Detect which cell encompasses the target text, then output its (X, Y) center coordinate. 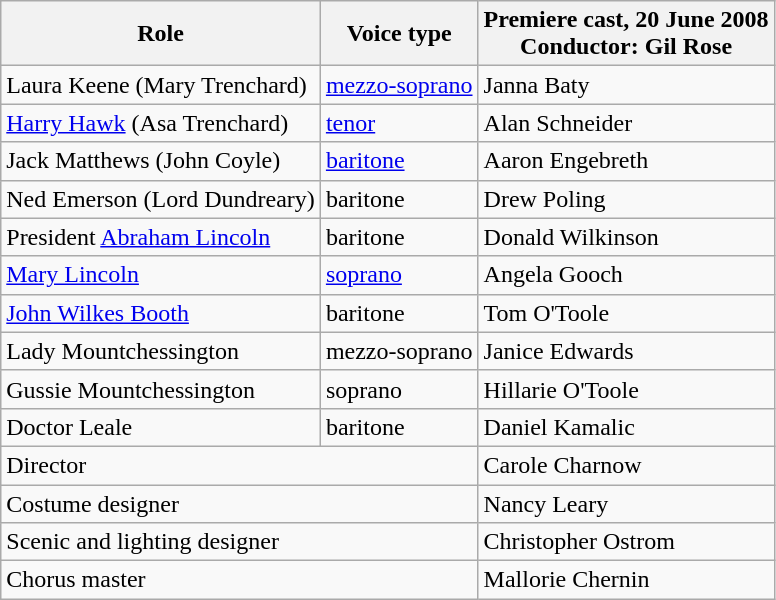
Aaron Engebreth (626, 161)
Director (240, 465)
Tom O'Toole (626, 313)
Harry Hawk (Asa Trenchard) (161, 123)
Chorus master (240, 580)
Daniel Kamalic (626, 427)
Doctor Leale (161, 427)
Premiere cast, 20 June 2008Conductor: Gil Rose (626, 34)
Costume designer (240, 503)
Role (161, 34)
Janice Edwards (626, 351)
Mallorie Chernin (626, 580)
President Abraham Lincoln (161, 237)
Gussie Mountchessington (161, 389)
tenor (399, 123)
Christopher Ostrom (626, 542)
Drew Poling (626, 199)
Carole Charnow (626, 465)
Nancy Leary (626, 503)
Janna Baty (626, 85)
Voice type (399, 34)
Laura Keene (Mary Trenchard) (161, 85)
Angela Gooch (626, 275)
Alan Schneider (626, 123)
Lady Mountchessington (161, 351)
Jack Matthews (John Coyle) (161, 161)
John Wilkes Booth (161, 313)
Hillarie O'Toole (626, 389)
Ned Emerson (Lord Dundreary) (161, 199)
Scenic and lighting designer (240, 542)
Donald Wilkinson (626, 237)
Mary Lincoln (161, 275)
